From the cell containing the given text, extract its center point as [x, y] coordinate. 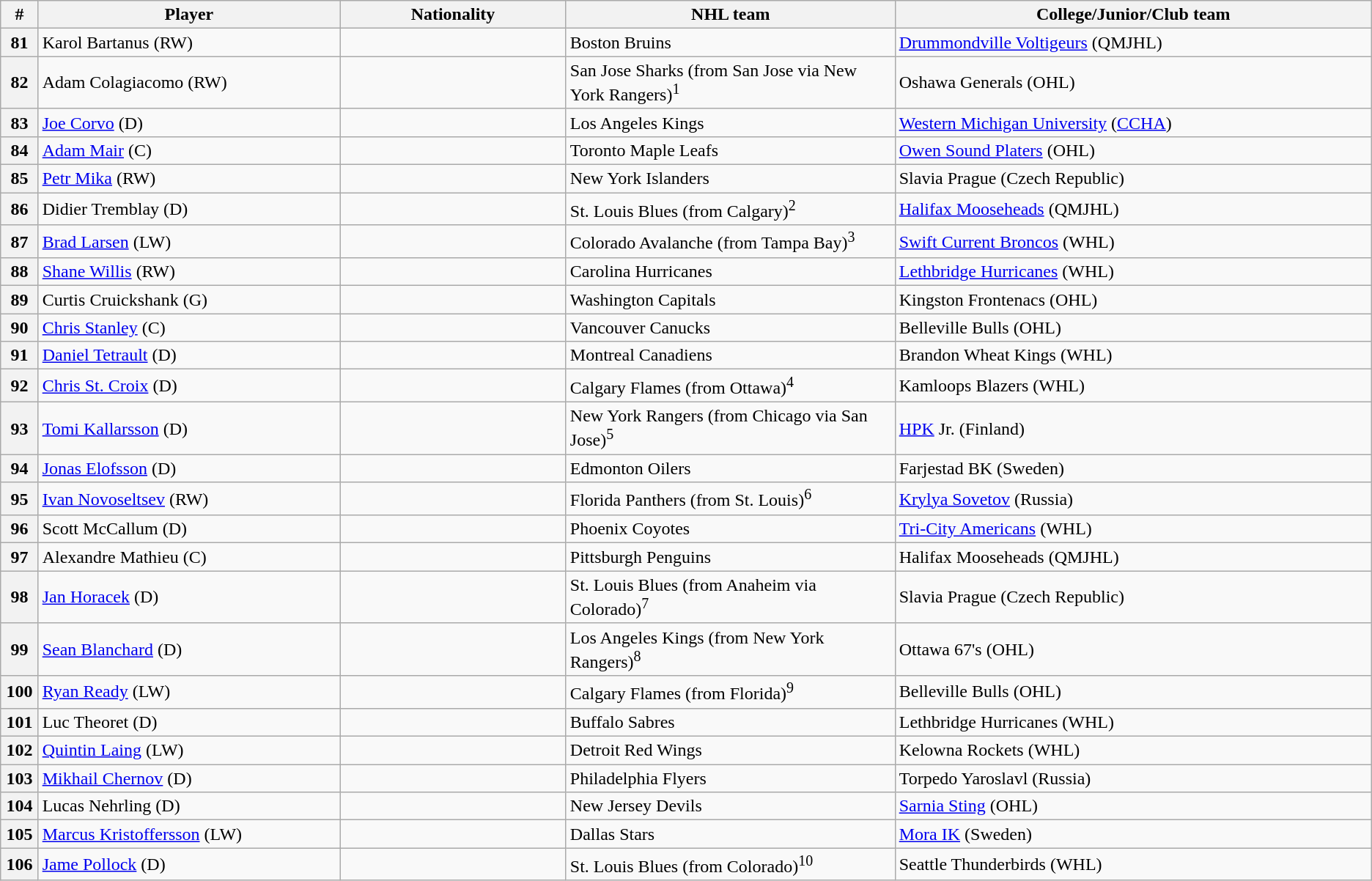
Luc Theoret (D) [189, 722]
Montreal Canadiens [730, 355]
85 [19, 179]
Jame Pollock (D) [189, 865]
Kamloops Blazers (WHL) [1133, 386]
St. Louis Blues (from Calgary)2 [730, 210]
102 [19, 751]
Phoenix Coyotes [730, 529]
106 [19, 865]
Vancouver Canucks [730, 328]
Washington Capitals [730, 300]
Brandon Wheat Kings (WHL) [1133, 355]
Torpedo Yaroslavl (Russia) [1133, 778]
Sean Blanchard (D) [189, 649]
Carolina Hurricanes [730, 272]
91 [19, 355]
Kelowna Rockets (WHL) [1133, 751]
Shane Willis (RW) [189, 272]
84 [19, 150]
Pittsburgh Penguins [730, 557]
Karol Bartanus (RW) [189, 43]
Marcus Kristoffersson (LW) [189, 834]
Kingston Frontenacs (OHL) [1133, 300]
Jonas Elofsson (D) [189, 468]
Ryan Ready (LW) [189, 692]
Seattle Thunderbirds (WHL) [1133, 865]
St. Louis Blues (from Anaheim via Colorado)7 [730, 597]
Detroit Red Wings [730, 751]
Owen Sound Platers (OHL) [1133, 150]
Adam Mair (C) [189, 150]
82 [19, 83]
Tomi Kallarsson (D) [189, 429]
Ottawa 67's (OHL) [1133, 649]
81 [19, 43]
90 [19, 328]
Boston Bruins [730, 43]
Alexandre Mathieu (C) [189, 557]
Chris St. Croix (D) [189, 386]
Curtis Cruickshank (G) [189, 300]
89 [19, 300]
94 [19, 468]
Calgary Flames (from Florida)9 [730, 692]
# [19, 15]
Jan Horacek (D) [189, 597]
Swift Current Broncos (WHL) [1133, 242]
New York Islanders [730, 179]
Mikhail Chernov (D) [189, 778]
College/Junior/Club team [1133, 15]
97 [19, 557]
95 [19, 498]
Florida Panthers (from St. Louis)6 [730, 498]
87 [19, 242]
Scott McCallum (D) [189, 529]
Daniel Tetrault (D) [189, 355]
Adam Colagiacomo (RW) [189, 83]
Chris Stanley (C) [189, 328]
Oshawa Generals (OHL) [1133, 83]
Los Angeles Kings [730, 122]
100 [19, 692]
Joe Corvo (D) [189, 122]
NHL team [730, 15]
Western Michigan University (CCHA) [1133, 122]
86 [19, 210]
Ivan Novoseltsev (RW) [189, 498]
103 [19, 778]
88 [19, 272]
Drummondville Voltigeurs (QMJHL) [1133, 43]
Player [189, 15]
Toronto Maple Leafs [730, 150]
New York Rangers (from Chicago via San Jose)5 [730, 429]
Sarnia Sting (OHL) [1133, 806]
92 [19, 386]
New Jersey Devils [730, 806]
99 [19, 649]
Calgary Flames (from Ottawa)4 [730, 386]
93 [19, 429]
Philadelphia Flyers [730, 778]
HPK Jr. (Finland) [1133, 429]
St. Louis Blues (from Colorado)10 [730, 865]
Krylya Sovetov (Russia) [1133, 498]
Didier Tremblay (D) [189, 210]
Mora IK (Sweden) [1133, 834]
Dallas Stars [730, 834]
Los Angeles Kings (from New York Rangers)8 [730, 649]
Farjestad BK (Sweden) [1133, 468]
105 [19, 834]
Lucas Nehrling (D) [189, 806]
San Jose Sharks (from San Jose via New York Rangers)1 [730, 83]
Quintin Laing (LW) [189, 751]
Petr Mika (RW) [189, 179]
Colorado Avalanche (from Tampa Bay)3 [730, 242]
Edmonton Oilers [730, 468]
Tri-City Americans (WHL) [1133, 529]
83 [19, 122]
Nationality [453, 15]
98 [19, 597]
104 [19, 806]
101 [19, 722]
96 [19, 529]
Buffalo Sabres [730, 722]
Brad Larsen (LW) [189, 242]
